Detect which cell encompasses the target text, then output its [X, Y] center coordinate. 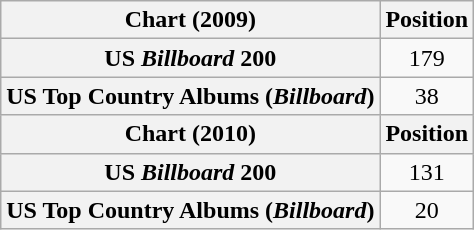
Chart (2010) [190, 134]
20 [427, 210]
179 [427, 58]
Chart (2009) [190, 20]
38 [427, 96]
131 [427, 172]
